Search for the cell housing the specified text and yield its [x, y] center coordinate. 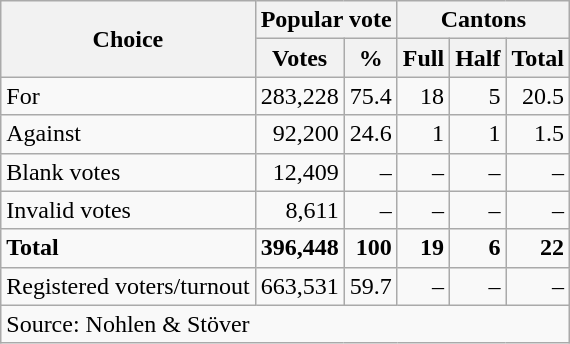
Blank votes [128, 172]
19 [423, 248]
Full [423, 58]
6 [478, 248]
5 [478, 96]
8,611 [300, 210]
Cantons [483, 20]
18 [423, 96]
663,531 [300, 286]
Invalid votes [128, 210]
% [370, 58]
Source: Nohlen & Stöver [286, 324]
396,448 [300, 248]
Against [128, 134]
Half [478, 58]
22 [538, 248]
24.6 [370, 134]
Choice [128, 39]
12,409 [300, 172]
1.5 [538, 134]
100 [370, 248]
Votes [300, 58]
75.4 [370, 96]
92,200 [300, 134]
Registered voters/turnout [128, 286]
20.5 [538, 96]
59.7 [370, 286]
283,228 [300, 96]
For [128, 96]
Popular vote [326, 20]
